Determine the [x, y] coordinate at the center of the cell enclosing the given text.  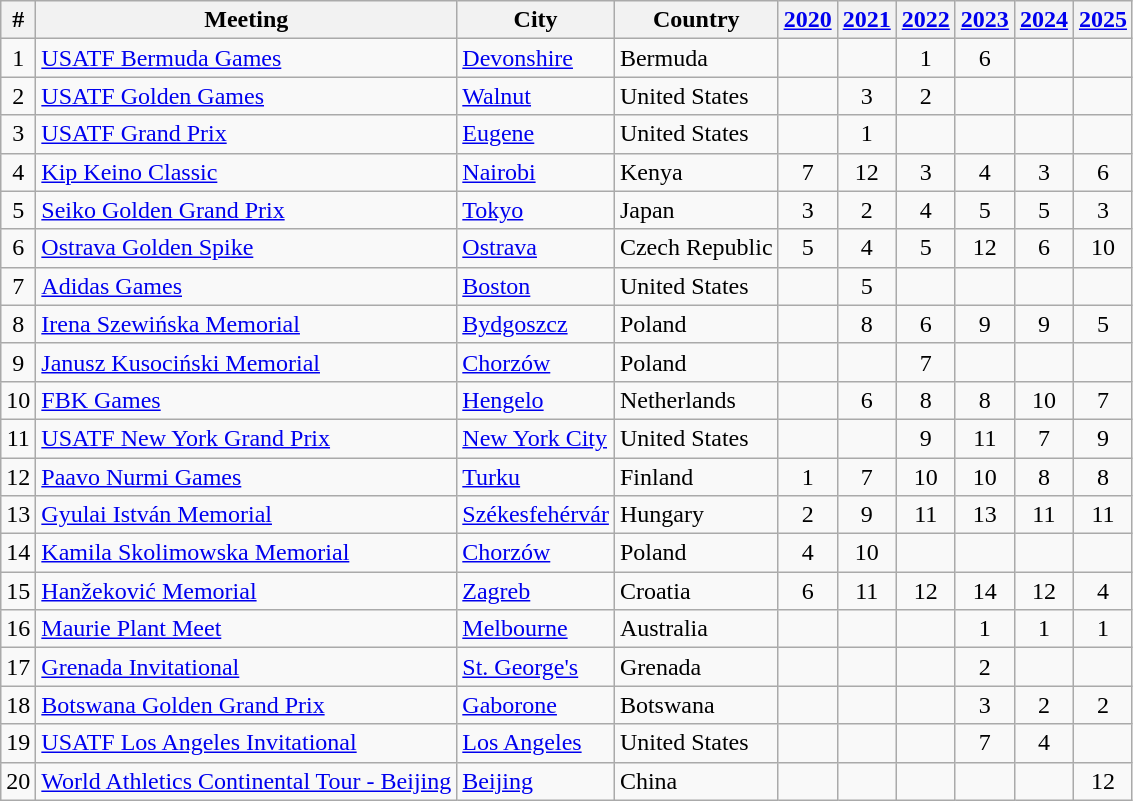
Gaborone [536, 705]
Walnut [536, 96]
Meeting [246, 20]
New York City [536, 438]
Zagreb [536, 591]
Seiko Golden Grand Prix [246, 210]
2020 [808, 20]
Hengelo [536, 400]
Country [696, 20]
USATF Golden Games [246, 96]
Bydgoszcz [536, 324]
2022 [926, 20]
Irena Szewińska Memorial [246, 324]
USATF Los Angeles Invitational [246, 743]
Botswana [696, 705]
20 [18, 781]
Adidas Games [246, 286]
19 [18, 743]
Kamila Skolimowska Memorial [246, 553]
Turku [536, 477]
Paavo Nurmi Games [246, 477]
Bermuda [696, 58]
Hungary [696, 515]
Beijing [536, 781]
18 [18, 705]
China [696, 781]
Grenada Invitational [246, 667]
Gyulai István Memorial [246, 515]
USATF Bermuda Games [246, 58]
15 [18, 591]
Japan [696, 210]
Ostrava Golden Spike [246, 248]
Czech Republic [696, 248]
City [536, 20]
Los Angeles [536, 743]
St. George's [536, 667]
Janusz Kusociński Memorial [246, 362]
# [18, 20]
Székesfehérvár [536, 515]
Grenada [696, 667]
Boston [536, 286]
Nairobi [536, 172]
Kenya [696, 172]
2025 [1102, 20]
Kip Keino Classic [246, 172]
16 [18, 629]
Melbourne [536, 629]
2021 [866, 20]
Eugene [536, 134]
17 [18, 667]
USATF Grand Prix [246, 134]
Devonshire [536, 58]
Botswana Golden Grand Prix [246, 705]
World Athletics Continental Tour - Beijing [246, 781]
2023 [984, 20]
Tokyo [536, 210]
Croatia [696, 591]
Maurie Plant Meet [246, 629]
Netherlands [696, 400]
Finland [696, 477]
USATF New York Grand Prix [246, 438]
Ostrava [536, 248]
FBK Games [246, 400]
2024 [1044, 20]
Australia [696, 629]
Hanžeković Memorial [246, 591]
